Find where the given text appears and provide that cell's center as (x, y) coordinate. 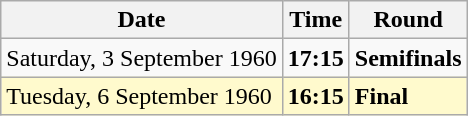
Date (142, 20)
Round (408, 20)
Final (408, 96)
Time (316, 20)
Tuesday, 6 September 1960 (142, 96)
17:15 (316, 58)
Semifinals (408, 58)
Saturday, 3 September 1960 (142, 58)
16:15 (316, 96)
